Scan for the cell matching the given text and deliver its [X, Y] coordinate at center. 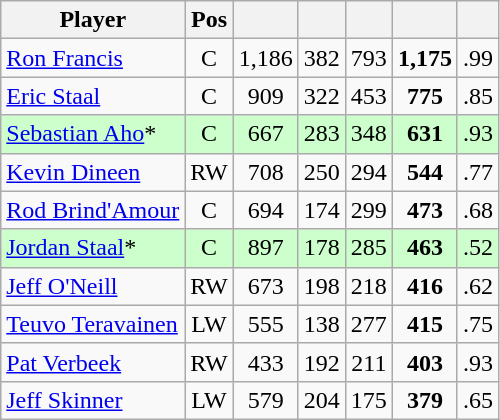
192 [322, 362]
473 [424, 210]
.99 [478, 58]
Jeff O'Neill [93, 286]
Rod Brind'Amour [93, 210]
708 [266, 172]
Player [93, 20]
285 [368, 248]
453 [368, 96]
555 [266, 324]
1,175 [424, 58]
348 [368, 134]
178 [322, 248]
775 [424, 96]
283 [322, 134]
897 [266, 248]
1,186 [266, 58]
174 [322, 210]
277 [368, 324]
Sebastian Aho* [93, 134]
403 [424, 362]
Teuvo Teravainen [93, 324]
.52 [478, 248]
694 [266, 210]
.62 [478, 286]
433 [266, 362]
322 [322, 96]
Ron Francis [93, 58]
909 [266, 96]
416 [424, 286]
299 [368, 210]
.77 [478, 172]
673 [266, 286]
Pos [209, 20]
211 [368, 362]
579 [266, 400]
218 [368, 286]
.85 [478, 96]
204 [322, 400]
250 [322, 172]
138 [322, 324]
.68 [478, 210]
667 [266, 134]
.75 [478, 324]
379 [424, 400]
631 [424, 134]
Jordan Staal* [93, 248]
294 [368, 172]
Pat Verbeek [93, 362]
175 [368, 400]
793 [368, 58]
544 [424, 172]
382 [322, 58]
Kevin Dineen [93, 172]
.65 [478, 400]
415 [424, 324]
Jeff Skinner [93, 400]
Eric Staal [93, 96]
198 [322, 286]
463 [424, 248]
